Detect which cell encompasses the target text, then output its [X, Y] center coordinate. 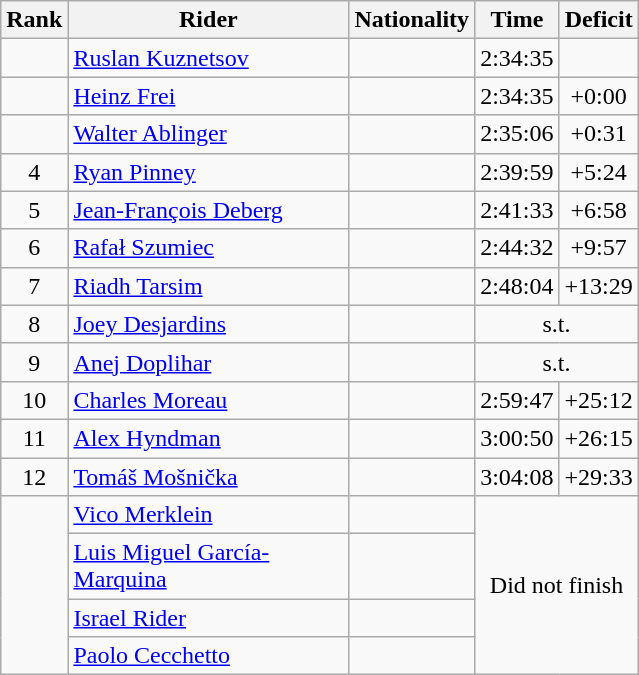
Jean-François Deberg [208, 210]
12 [34, 477]
Did not finish [557, 586]
+25:12 [598, 400]
Ryan Pinney [208, 172]
Ruslan Kuznetsov [208, 58]
Deficit [598, 20]
Rider [208, 20]
Israel Rider [208, 618]
Paolo Cecchetto [208, 656]
+13:29 [598, 286]
11 [34, 438]
Rank [34, 20]
+6:58 [598, 210]
+26:15 [598, 438]
2:59:47 [517, 400]
+29:33 [598, 477]
3:00:50 [517, 438]
Riadh Tarsim [208, 286]
+5:24 [598, 172]
8 [34, 324]
Tomáš Mošnička [208, 477]
+0:31 [598, 134]
6 [34, 248]
Time [517, 20]
3:04:08 [517, 477]
Nationality [412, 20]
2:35:06 [517, 134]
2:44:32 [517, 248]
Vico Merklein [208, 515]
Rafał Szumiec [208, 248]
9 [34, 362]
Alex Hyndman [208, 438]
7 [34, 286]
4 [34, 172]
2:41:33 [517, 210]
2:48:04 [517, 286]
2:39:59 [517, 172]
+0:00 [598, 96]
10 [34, 400]
5 [34, 210]
Joey Desjardins [208, 324]
Anej Doplihar [208, 362]
Heinz Frei [208, 96]
Walter Ablinger [208, 134]
Charles Moreau [208, 400]
+9:57 [598, 248]
Luis Miguel García-Marquina [208, 566]
